Extract the [x, y] coordinate from the center of the cell holding the provided text.  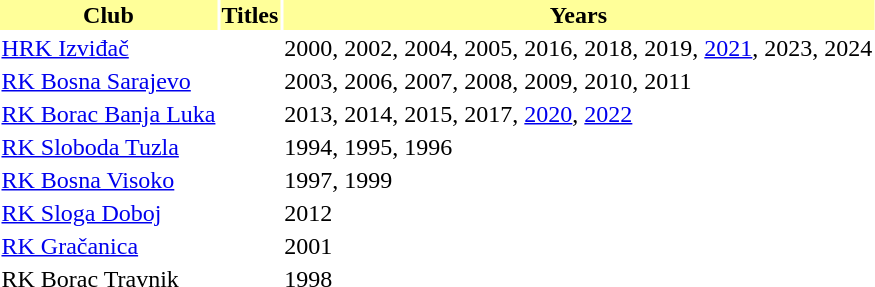
Titles [250, 15]
2003, 2006, 2007, 2008, 2009, 2010, 2011 [578, 81]
2013, 2014, 2015, 2017, 2020, 2022 [578, 114]
1994, 1995, 1996 [578, 147]
1997, 1999 [578, 180]
Years [578, 15]
HRK Izviđač [108, 48]
RK Bosna Sarajevo [108, 81]
RK Borac Banja Luka [108, 114]
2012 [578, 213]
Club [108, 15]
RK Sloga Doboj [108, 213]
RK Sloboda Tuzla [108, 147]
RK Bosna Visoko [108, 180]
2001 [578, 246]
2000, 2002, 2004, 2005, 2016, 2018, 2019, 2021, 2023, 2024 [578, 48]
RK Gračanica [108, 246]
